Identify which cell holds the provided text, then report its [x, y] central coordinate. 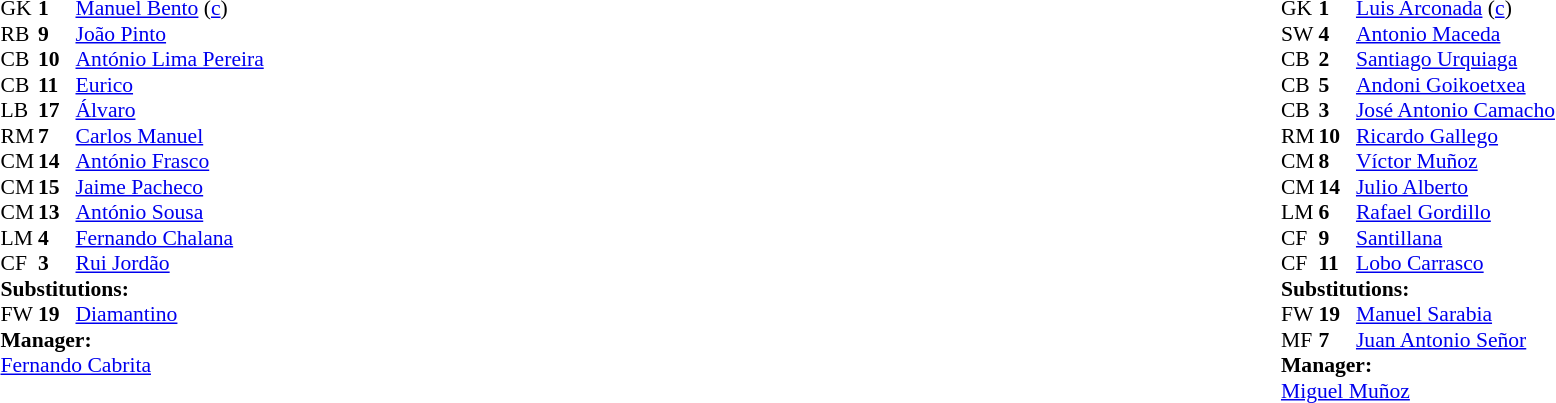
Juan Antonio Señor [1456, 340]
Carlos Manuel [170, 136]
Santiago Urquiaga [1456, 59]
José Antonio Camacho [1456, 111]
8 [1337, 161]
Diamantino [170, 315]
Santillana [1456, 238]
Fernando Cabrita [132, 365]
António Sousa [170, 213]
António Lima Pereira [170, 59]
João Pinto [170, 34]
LB [19, 111]
Andoni Goikoetxea [1456, 85]
Jaime Pacheco [170, 187]
13 [57, 213]
17 [57, 111]
Fernando Chalana [170, 238]
MF [1300, 340]
Lobo Carrasco [1456, 263]
15 [57, 187]
Álvaro [170, 111]
António Frasco [170, 161]
Manuel Sarabia [1456, 315]
Rui Jordão [170, 263]
RB [19, 34]
Eurico [170, 85]
SW [1300, 34]
Ricardo Gallego [1456, 136]
2 [1337, 59]
Antonio Maceda [1456, 34]
Víctor Muñoz [1456, 161]
5 [1337, 85]
6 [1337, 213]
Rafael Gordillo [1456, 213]
Julio Alberto [1456, 187]
